Determine the [X, Y] coordinate at the center of the cell enclosing the given text.  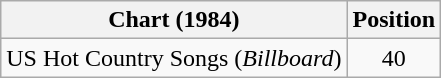
US Hot Country Songs (Billboard) [174, 58]
40 [394, 58]
Chart (1984) [174, 20]
Position [394, 20]
